Determine the [x, y] coordinate at the center of the cell enclosing the given text.  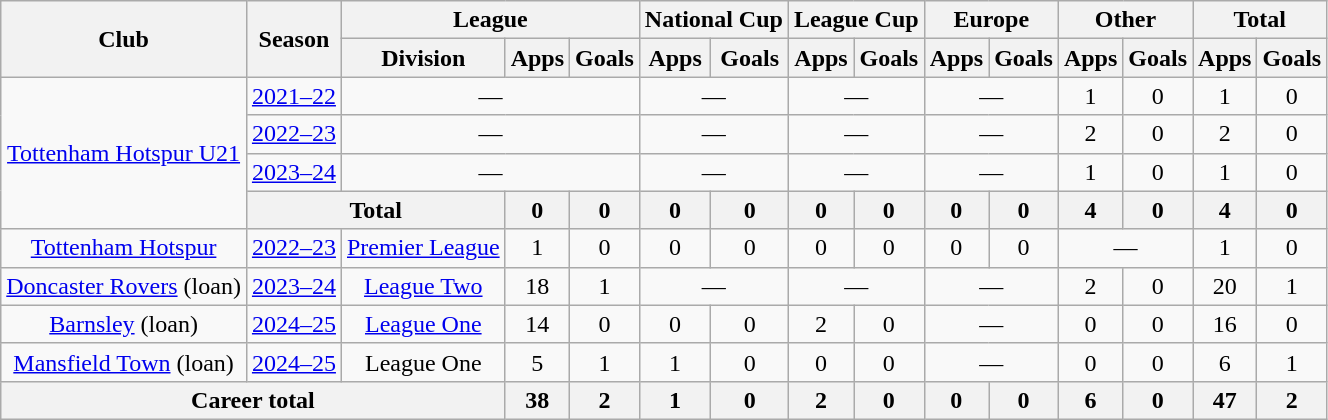
League Cup [856, 20]
Career total [253, 400]
14 [537, 324]
Season [294, 39]
Europe [991, 20]
5 [537, 362]
League Two [423, 286]
Club [124, 39]
38 [537, 400]
League [490, 20]
National Cup [714, 20]
Barnsley (loan) [124, 324]
Division [423, 58]
Mansfield Town (loan) [124, 362]
Tottenham Hotspur [124, 248]
Doncaster Rovers (loan) [124, 286]
47 [1225, 400]
2021–22 [294, 96]
20 [1225, 286]
Other [1125, 20]
18 [537, 286]
Tottenham Hotspur U21 [124, 153]
Premier League [423, 248]
16 [1225, 324]
